Extract the (X, Y) coordinate from the center of the cell holding the provided text.  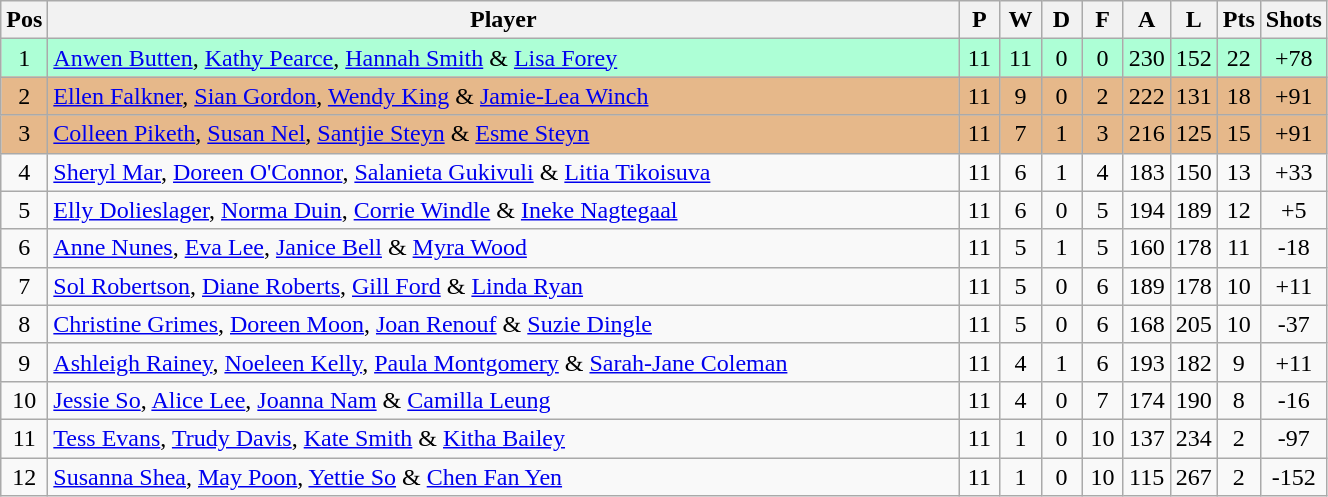
Anwen Butten, Kathy Pearce, Hannah Smith & Lisa Forey (504, 58)
P (980, 20)
+5 (1294, 210)
+78 (1294, 58)
W (1020, 20)
-16 (1294, 400)
205 (1194, 324)
Sol Robertson, Diane Roberts, Gill Ford & Linda Ryan (504, 286)
Tess Evans, Trudy Davis, Kate Smith & Kitha Bailey (504, 438)
22 (1238, 58)
A (1146, 20)
-152 (1294, 477)
18 (1238, 96)
125 (1194, 134)
Colleen Piketh, Susan Nel, Santjie Steyn & Esme Steyn (504, 134)
168 (1146, 324)
-18 (1294, 248)
Jessie So, Alice Lee, Joanna Nam & Camilla Leung (504, 400)
Christine Grimes, Doreen Moon, Joan Renouf & Suzie Dingle (504, 324)
150 (1194, 172)
222 (1146, 96)
Sheryl Mar, Doreen O'Connor, Salanieta Gukivuli & Litia Tikoisuva (504, 172)
Ellen Falkner, Sian Gordon, Wendy King & Jamie-Lea Winch (504, 96)
13 (1238, 172)
Pts (1238, 20)
-37 (1294, 324)
131 (1194, 96)
Susanna Shea, May Poon, Yettie So & Chen Fan Yen (504, 477)
194 (1146, 210)
182 (1194, 362)
+33 (1294, 172)
15 (1238, 134)
Ashleigh Rainey, Noeleen Kelly, Paula Montgomery & Sarah-Jane Coleman (504, 362)
234 (1194, 438)
216 (1146, 134)
115 (1146, 477)
Player (504, 20)
174 (1146, 400)
D (1062, 20)
152 (1194, 58)
193 (1146, 362)
160 (1146, 248)
Elly Dolieslager, Norma Duin, Corrie Windle & Ineke Nagtegaal (504, 210)
183 (1146, 172)
F (1102, 20)
190 (1194, 400)
267 (1194, 477)
Shots (1294, 20)
230 (1146, 58)
Anne Nunes, Eva Lee, Janice Bell & Myra Wood (504, 248)
Pos (24, 20)
137 (1146, 438)
L (1194, 20)
-97 (1294, 438)
